From the cell containing the given text, extract its center point as (X, Y) coordinate. 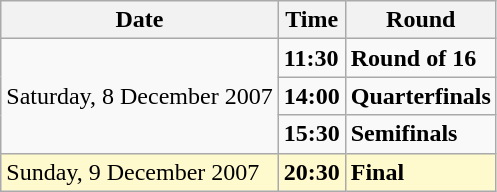
Final (420, 172)
Semifinals (420, 134)
15:30 (312, 134)
Quarterfinals (420, 96)
Time (312, 20)
Date (140, 20)
Round (420, 20)
11:30 (312, 58)
Saturday, 8 December 2007 (140, 96)
Sunday, 9 December 2007 (140, 172)
20:30 (312, 172)
14:00 (312, 96)
Round of 16 (420, 58)
